Return [x, y] of the center of cell containing provided text 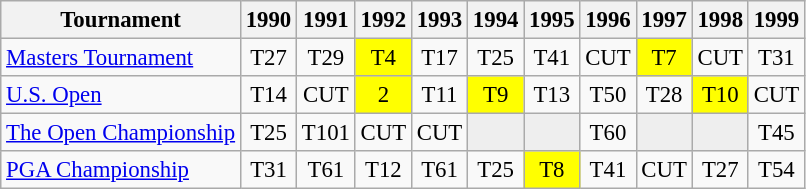
T45 [776, 133]
1997 [664, 20]
T7 [664, 58]
T54 [776, 170]
1998 [720, 20]
T4 [383, 58]
T13 [552, 95]
T28 [664, 95]
PGA Championship [121, 170]
T12 [383, 170]
T101 [326, 133]
1996 [608, 20]
T17 [439, 58]
T14 [268, 95]
T60 [608, 133]
1992 [383, 20]
T9 [496, 95]
T50 [608, 95]
Masters Tournament [121, 58]
T11 [439, 95]
Tournament [121, 20]
1995 [552, 20]
1990 [268, 20]
U.S. Open [121, 95]
T10 [720, 95]
2 [383, 95]
1994 [496, 20]
T8 [552, 170]
1991 [326, 20]
1999 [776, 20]
1993 [439, 20]
The Open Championship [121, 133]
T29 [326, 58]
